Search for the cell housing the specified text and yield its (x, y) center coordinate. 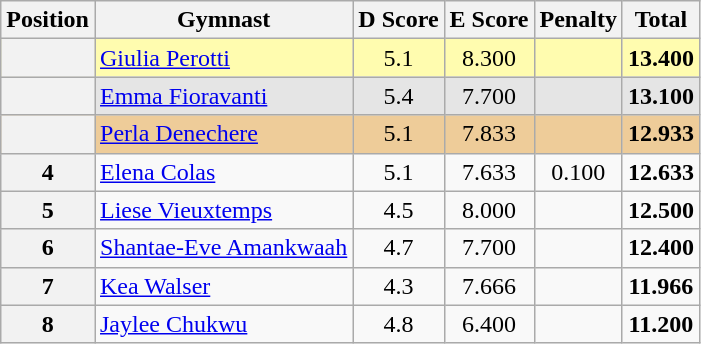
Shantae-Eve Amankwaah (223, 248)
Jaylee Chukwu (223, 324)
0.100 (578, 172)
7.833 (489, 134)
11.966 (660, 286)
Emma Fioravanti (223, 96)
6.400 (489, 324)
13.100 (660, 96)
7 (48, 286)
12.500 (660, 210)
Giulia Perotti (223, 58)
12.933 (660, 134)
12.400 (660, 248)
8 (48, 324)
4.3 (398, 286)
12.633 (660, 172)
Total (660, 20)
11.200 (660, 324)
4.7 (398, 248)
Position (48, 20)
D Score (398, 20)
4.8 (398, 324)
Perla Denechere (223, 134)
Kea Walser (223, 286)
Liese Vieuxtemps (223, 210)
6 (48, 248)
8.300 (489, 58)
5.4 (398, 96)
Elena Colas (223, 172)
4.5 (398, 210)
7.633 (489, 172)
Penalty (578, 20)
7.666 (489, 286)
Gymnast (223, 20)
8.000 (489, 210)
4 (48, 172)
5 (48, 210)
13.400 (660, 58)
E Score (489, 20)
